Locate the cell with the specified text and output its [X, Y] center coordinate. 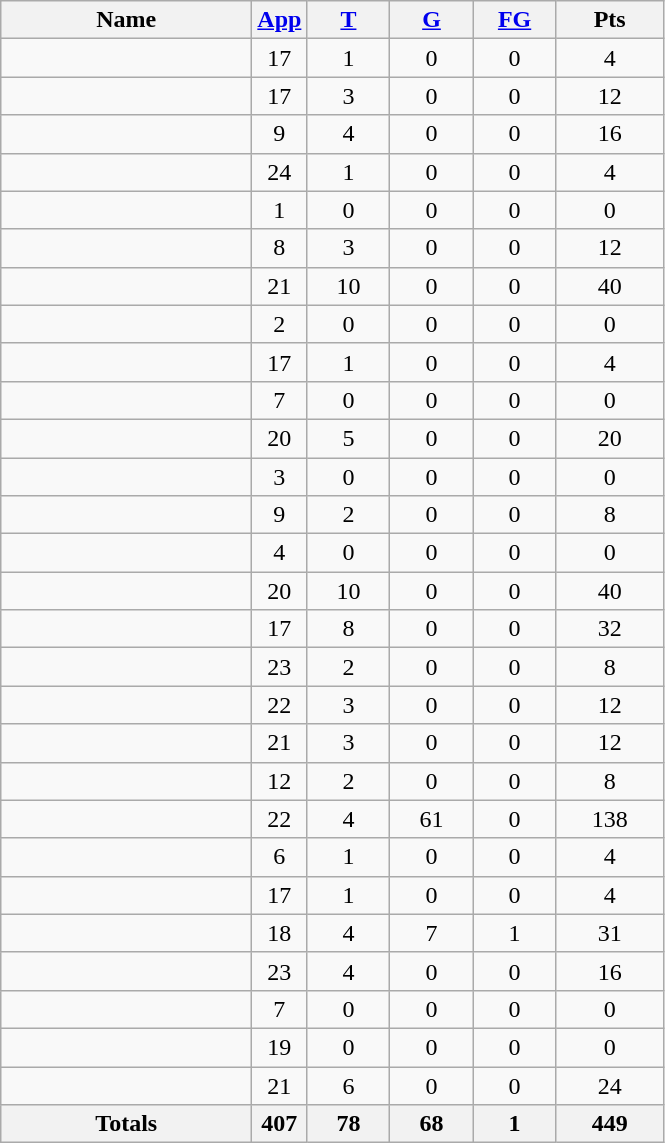
61 [432, 819]
449 [610, 1124]
5 [348, 438]
Name [126, 20]
31 [610, 933]
78 [348, 1124]
138 [610, 819]
407 [280, 1124]
Totals [126, 1124]
68 [432, 1124]
G [432, 20]
19 [280, 1047]
18 [280, 933]
T [348, 20]
Pts [610, 20]
App [280, 20]
32 [610, 629]
FG [514, 20]
